Output the [X, Y] coordinate of the center of the cell containing the given text.  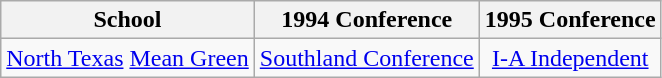
1994 Conference [366, 20]
Southland Conference [366, 58]
North Texas Mean Green [128, 58]
I-A Independent [570, 58]
1995 Conference [570, 20]
School [128, 20]
